Find where the given text appears and provide that cell's center as [X, Y] coordinate. 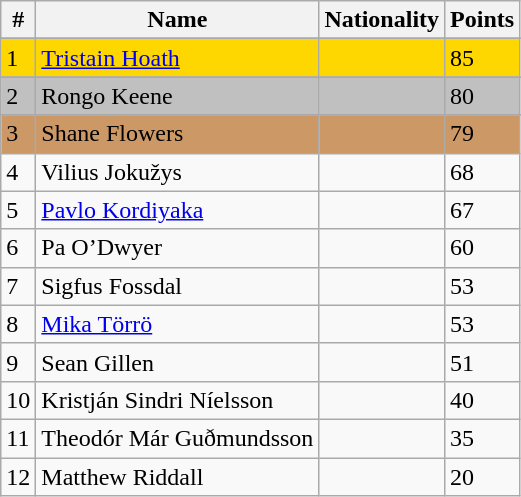
Kristján Sindri Níelsson [178, 400]
Rongo Keene [178, 96]
67 [482, 210]
3 [18, 134]
1 [18, 58]
85 [482, 58]
8 [18, 324]
40 [482, 400]
4 [18, 172]
51 [482, 362]
20 [482, 477]
# [18, 20]
Pavlo Kordiyaka [178, 210]
Nationality [382, 20]
80 [482, 96]
Sean Gillen [178, 362]
Mika Törrö [178, 324]
5 [18, 210]
35 [482, 438]
7 [18, 286]
Points [482, 20]
Matthew Riddall [178, 477]
Vilius Jokužys [178, 172]
Theodór Már Guðmundsson [178, 438]
2 [18, 96]
68 [482, 172]
6 [18, 248]
79 [482, 134]
9 [18, 362]
11 [18, 438]
Name [178, 20]
10 [18, 400]
Tristain Hoath [178, 58]
Sigfus Fossdal [178, 286]
Shane Flowers [178, 134]
12 [18, 477]
60 [482, 248]
Pa O’Dwyer [178, 248]
